Output the (x, y) coordinate of the center of the cell containing the given text.  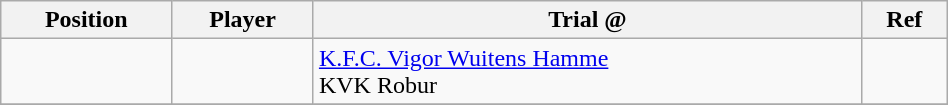
Position (86, 20)
Trial @ (587, 20)
Player (243, 20)
K.F.C. Vigor Wuitens Hamme KVK Robur (587, 72)
Ref (904, 20)
